Scan for the cell matching the given text and deliver its [X, Y] coordinate at center. 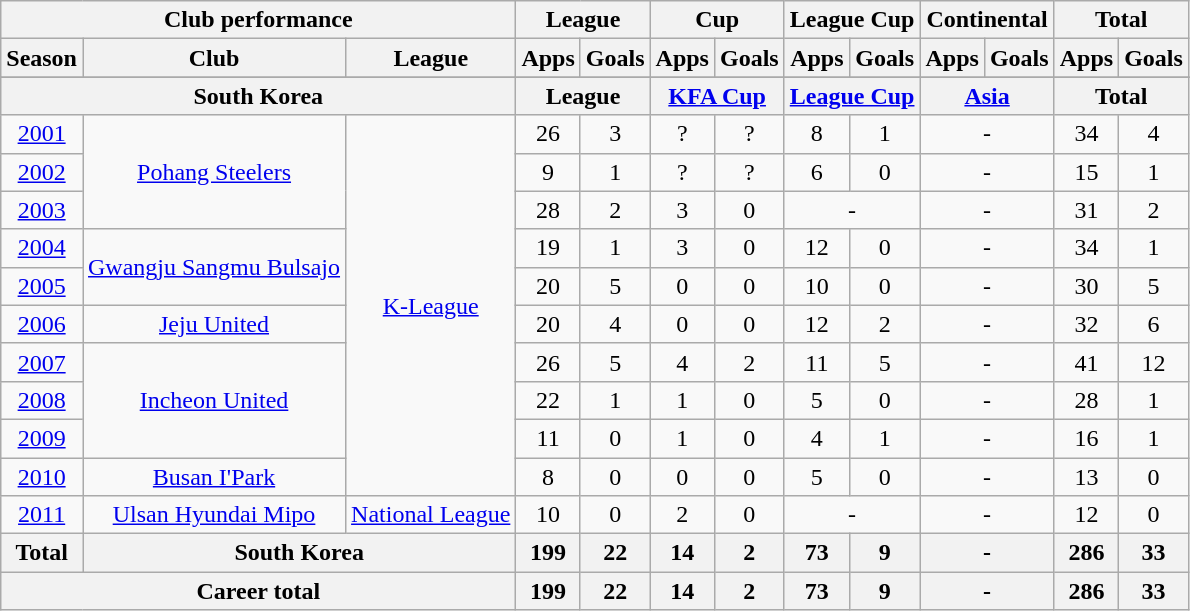
Club performance [258, 20]
19 [548, 248]
Career total [258, 591]
16 [1086, 438]
2008 [42, 400]
2001 [42, 134]
Asia [987, 96]
32 [1086, 324]
2010 [42, 477]
2011 [42, 515]
National League [431, 515]
2006 [42, 324]
Incheon United [214, 400]
30 [1086, 286]
13 [1086, 477]
Pohang Steelers [214, 172]
Continental [987, 20]
41 [1086, 362]
KFA Cup [717, 96]
2002 [42, 172]
Ulsan Hyundai Mipo [214, 515]
2009 [42, 438]
15 [1086, 172]
Club [214, 58]
Cup [717, 20]
2005 [42, 286]
Gwangju Sangmu Bulsajo [214, 267]
Jeju United [214, 324]
2007 [42, 362]
Season [42, 58]
2004 [42, 248]
Busan I'Park [214, 477]
31 [1086, 210]
2003 [42, 210]
K-League [431, 306]
